Scan for the cell matching the given text and deliver its [x, y] coordinate at center. 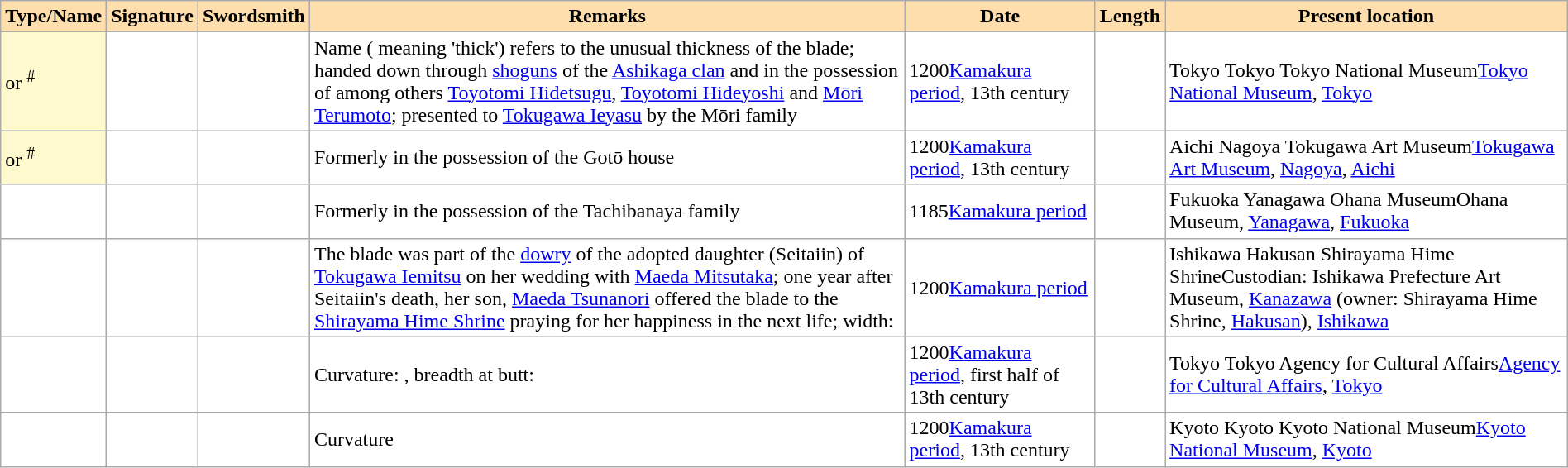
Fukuoka Yanagawa Ohana MuseumOhana Museum, Yanagawa, Fukuoka [1366, 212]
Swordsmith [253, 17]
Ishikawa Hakusan Shirayama Hime ShrineCustodian: Ishikawa Prefecture Art Museum, Kanazawa (owner: Shirayama Hime Shrine, Hakusan), Ishikawa [1366, 288]
Curvature: , breadth at butt: [607, 375]
1185Kamakura period [1000, 212]
Present location [1366, 17]
Tokyo Tokyo Tokyo National MuseumTokyo National Museum, Tokyo [1366, 81]
Type/Name [54, 17]
Date [1000, 17]
Curvature [607, 440]
Kyoto Kyoto Kyoto National MuseumKyoto National Museum, Kyoto [1366, 440]
Signature [152, 17]
Remarks [607, 17]
Length [1130, 17]
Tokyo Tokyo Agency for Cultural AffairsAgency for Cultural Affairs, Tokyo [1366, 375]
Formerly in the possession of the Gotō house [607, 157]
1200Kamakura period [1000, 288]
Formerly in the possession of the Tachibanaya family [607, 212]
1200Kamakura period, first half of 13th century [1000, 375]
Aichi Nagoya Tokugawa Art MuseumTokugawa Art Museum, Nagoya, Aichi [1366, 157]
